Identify which cell holds the provided text, then report its (x, y) central coordinate. 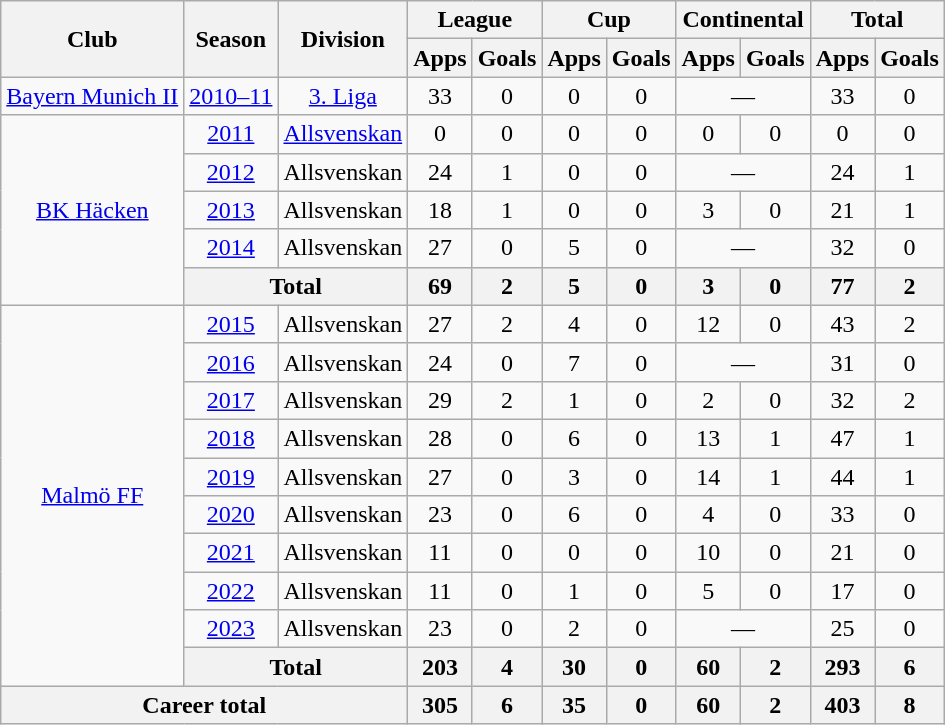
28 (440, 438)
Continental (743, 20)
31 (842, 362)
77 (842, 286)
Club (92, 39)
2017 (231, 400)
293 (842, 667)
2016 (231, 362)
Malmö FF (92, 496)
Season (231, 39)
Cup (609, 20)
Bayern Munich II (92, 96)
BK Häcken (92, 210)
8 (910, 705)
12 (708, 324)
35 (574, 705)
44 (842, 477)
2015 (231, 324)
7 (574, 362)
League (475, 20)
305 (440, 705)
10 (708, 553)
2010–11 (231, 96)
2021 (231, 553)
25 (842, 629)
2014 (231, 248)
3. Liga (343, 96)
2020 (231, 515)
2013 (231, 210)
2022 (231, 591)
13 (708, 438)
2012 (231, 172)
2019 (231, 477)
203 (440, 667)
2023 (231, 629)
14 (708, 477)
47 (842, 438)
Division (343, 39)
Career total (204, 705)
69 (440, 286)
43 (842, 324)
403 (842, 705)
18 (440, 210)
17 (842, 591)
2018 (231, 438)
29 (440, 400)
2011 (231, 134)
30 (574, 667)
